Extract the [X, Y] coordinate from the center of the cell holding the provided text.  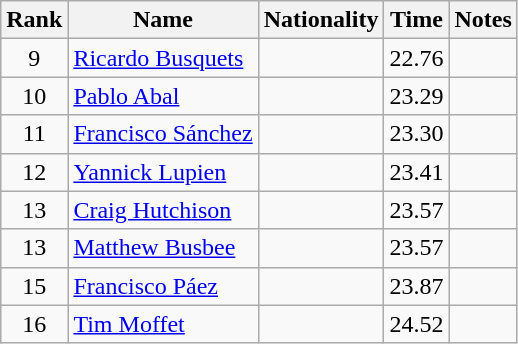
11 [34, 134]
Francisco Sánchez [163, 134]
Tim Moffet [163, 324]
Matthew Busbee [163, 248]
Time [416, 20]
23.30 [416, 134]
Craig Hutchison [163, 210]
23.87 [416, 286]
23.41 [416, 172]
22.76 [416, 58]
16 [34, 324]
15 [34, 286]
Yannick Lupien [163, 172]
23.29 [416, 96]
10 [34, 96]
Nationality [321, 20]
Ricardo Busquets [163, 58]
Name [163, 20]
9 [34, 58]
Rank [34, 20]
Pablo Abal [163, 96]
12 [34, 172]
24.52 [416, 324]
Notes [483, 20]
Francisco Páez [163, 286]
